Locate the cell with the specified text and output its [X, Y] center coordinate. 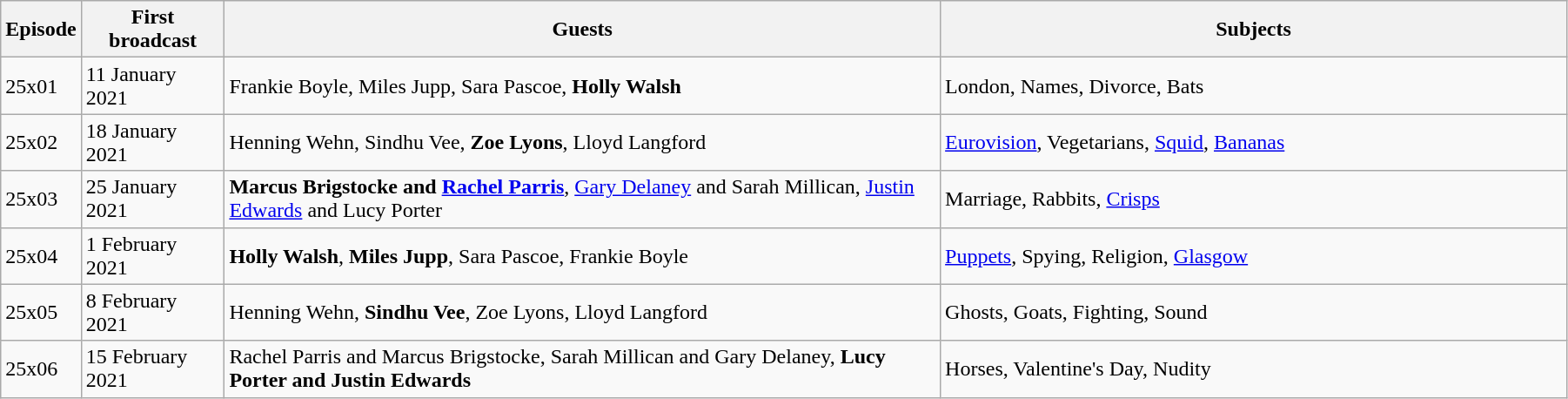
25x03 [41, 199]
25 January 2021 [153, 199]
Marcus Brigstocke and Rachel Parris, Gary Delaney and Sarah Millican, Justin Edwards and Lucy Porter [583, 199]
Marriage, Rabbits, Crisps [1254, 199]
Eurovision, Vegetarians, Squid, Bananas [1254, 143]
1 February 2021 [153, 256]
25x05 [41, 312]
Rachel Parris and Marcus Brigstocke, Sarah Millican and Gary Delaney, Lucy Porter and Justin Edwards [583, 369]
Guests [583, 30]
15 February 2021 [153, 369]
18 January 2021 [153, 143]
Subjects [1254, 30]
Ghosts, Goats, Fighting, Sound [1254, 312]
8 February 2021 [153, 312]
25x06 [41, 369]
London, Names, Divorce, Bats [1254, 85]
Puppets, Spying, Religion, Glasgow [1254, 256]
Horses, Valentine's Day, Nudity [1254, 369]
11 January 2021 [153, 85]
Holly Walsh, Miles Jupp, Sara Pascoe, Frankie Boyle [583, 256]
25x01 [41, 85]
Episode [41, 30]
First broadcast [153, 30]
25x02 [41, 143]
25x04 [41, 256]
Frankie Boyle, Miles Jupp, Sara Pascoe, Holly Walsh [583, 85]
